Output the (x, y) coordinate of the center of the cell containing the given text.  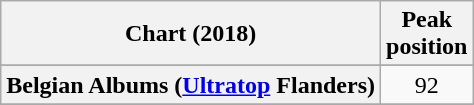
92 (427, 85)
Peak position (427, 34)
Chart (2018) (191, 34)
Belgian Albums (Ultratop Flanders) (191, 85)
